Locate the cell with the specified text and output its [X, Y] center coordinate. 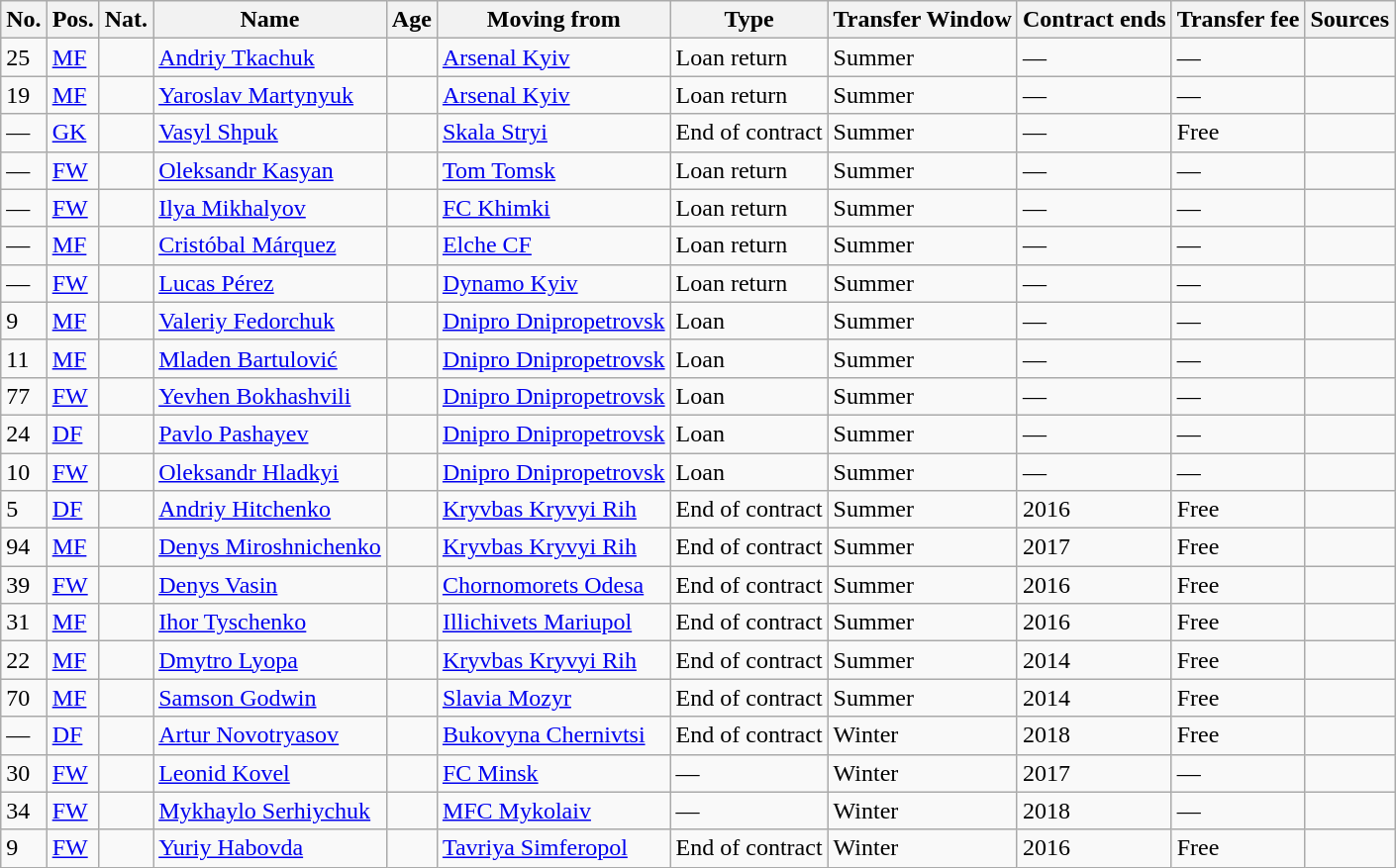
No. [24, 20]
Andriy Tkachuk [270, 57]
FC Minsk [553, 773]
Mladen Bartulović [270, 358]
Yuriy Habovda [270, 848]
Leonid Kovel [270, 773]
Tavriya Simferopol [553, 848]
Pavlo Pashayev [270, 434]
77 [24, 396]
Bukovyna Chernivtsi [553, 735]
Cristóbal Márquez [270, 245]
Samson Godwin [270, 698]
Sources [1350, 20]
5 [24, 510]
94 [24, 547]
Valeriy Fedorchuk [270, 321]
Ihor Tyschenko [270, 623]
Illichivets Mariupol [553, 623]
Age [412, 20]
Denys Miroshnichenko [270, 547]
Transfer fee [1238, 20]
Yevhen Bokhashvili [270, 396]
Tom Tomsk [553, 170]
Vasyl Shpuk [270, 133]
Pos. [73, 20]
Chornomorets Odesa [553, 585]
Type [748, 20]
GK [73, 133]
Oleksandr Hladkyi [270, 472]
Dynamo Kyiv [553, 283]
30 [24, 773]
Moving from [553, 20]
Lucas Pérez [270, 283]
Mykhaylo Serhiychuk [270, 811]
Andriy Hitchenko [270, 510]
11 [24, 358]
Slavia Mozyr [553, 698]
MFC Mykolaiv [553, 811]
Denys Vasin [270, 585]
Name [270, 20]
19 [24, 95]
FC Khimki [553, 208]
22 [24, 660]
25 [24, 57]
Transfer Window [923, 20]
70 [24, 698]
Artur Novotryasov [270, 735]
Elche CF [553, 245]
24 [24, 434]
Yaroslav Martynyuk [270, 95]
39 [24, 585]
Oleksandr Kasyan [270, 170]
Ilya Mikhalyov [270, 208]
10 [24, 472]
Dmytro Lyopa [270, 660]
31 [24, 623]
Nat. [126, 20]
Skala Stryi [553, 133]
34 [24, 811]
Contract ends [1094, 20]
